Determine the (X, Y) coordinate at the center of the cell enclosing the given text.  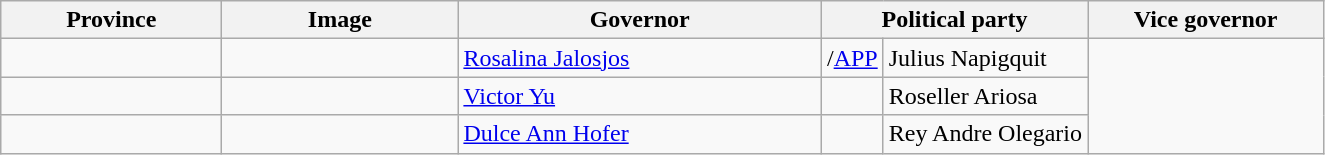
Roseller Ariosa (985, 96)
Victor Yu (640, 96)
Governor (640, 20)
Rosalina Jalosjos (640, 58)
Julius Napigquit (985, 58)
Political party (954, 20)
Vice governor (1206, 20)
Dulce Ann Hofer (640, 134)
/APP (852, 58)
Rey Andre Olegario (985, 134)
Image (340, 20)
Province (112, 20)
